Detect which cell encompasses the target text, then output its [x, y] center coordinate. 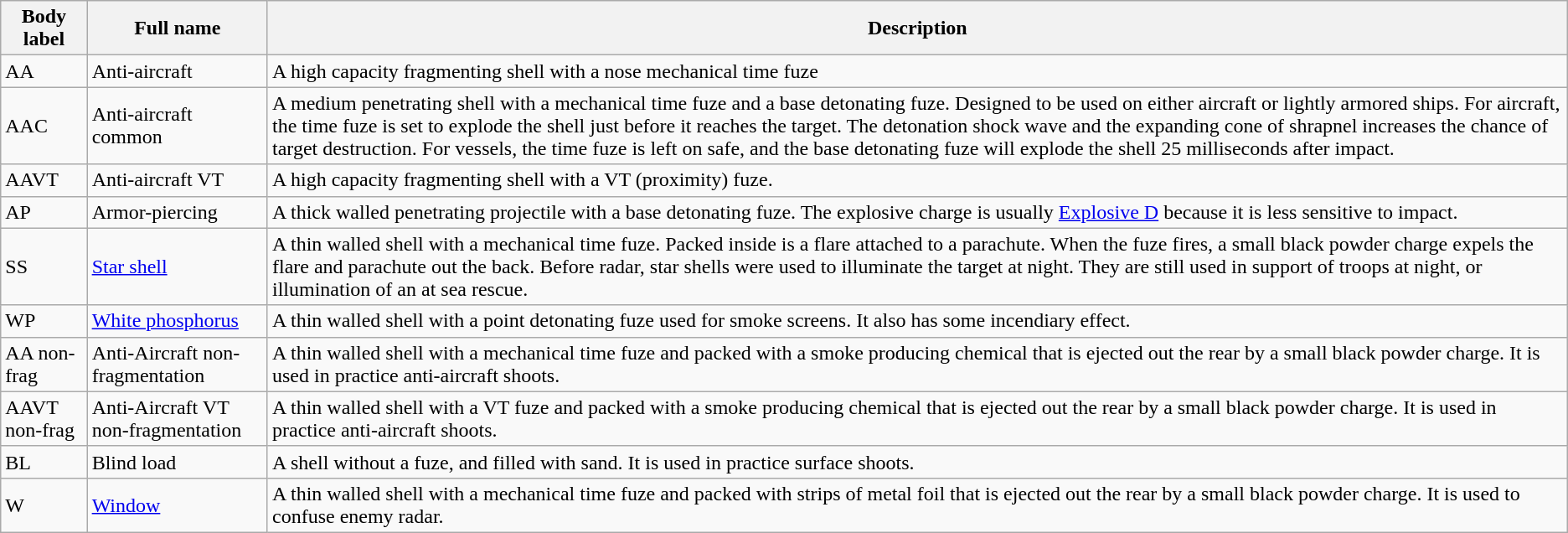
Anti-Aircraft VT non-fragmentation [178, 419]
Anti-aircraft VT [178, 180]
AAC [44, 126]
AAVT non-frag [44, 419]
Description [917, 28]
A shell without a fuze, and filled with sand. It is used in practice surface shoots. [917, 462]
WP [44, 321]
W [44, 505]
A high capacity fragmenting shell with a VT (proximity) fuze. [917, 180]
AP [44, 212]
AA [44, 71]
Star shell [178, 266]
Full name [178, 28]
Anti-aircraft common [178, 126]
Anti-Aircraft non-fragmentation [178, 364]
White phosphorus [178, 321]
AA non-frag [44, 364]
A high capacity fragmenting shell with a nose mechanical time fuze [917, 71]
Window [178, 505]
Armor-piercing [178, 212]
Anti-aircraft [178, 71]
A thin walled shell with a point detonating fuze used for smoke screens. It also has some incendiary effect. [917, 321]
BL [44, 462]
Body label [44, 28]
AAVT [44, 180]
Blind load [178, 462]
SS [44, 266]
